Search for the cell housing the specified text and yield its (x, y) center coordinate. 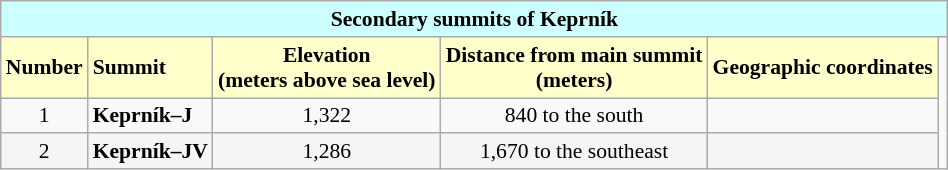
840 to the south (574, 116)
Elevation(meters above sea level) (327, 68)
Distance from main summit(meters) (574, 68)
Summit (150, 68)
1 (44, 116)
Keprník–J (150, 116)
Keprník–JV (150, 152)
Geographic coordinates (823, 68)
1,322 (327, 116)
2 (44, 152)
1,670 to the southeast (574, 152)
Number (44, 68)
Secondary summits of Keprník (474, 19)
1,286 (327, 152)
